Locate the cell with the specified text and output its (x, y) center coordinate. 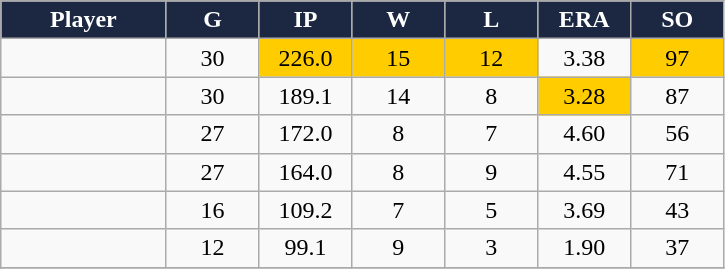
99.1 (306, 248)
16 (212, 210)
164.0 (306, 172)
56 (678, 134)
4.60 (584, 134)
172.0 (306, 134)
4.55 (584, 172)
G (212, 20)
3 (492, 248)
SO (678, 20)
W (398, 20)
3.28 (584, 96)
71 (678, 172)
15 (398, 58)
37 (678, 248)
189.1 (306, 96)
IP (306, 20)
97 (678, 58)
3.69 (584, 210)
5 (492, 210)
43 (678, 210)
226.0 (306, 58)
109.2 (306, 210)
L (492, 20)
ERA (584, 20)
14 (398, 96)
3.38 (584, 58)
87 (678, 96)
Player (84, 20)
1.90 (584, 248)
